Return [x, y] of the center of cell containing provided text 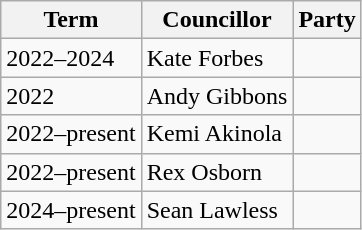
Party [327, 20]
2022–2024 [71, 58]
Kemi Akinola [217, 134]
Kate Forbes [217, 58]
Term [71, 20]
Andy Gibbons [217, 96]
Sean Lawless [217, 210]
2024–present [71, 210]
Rex Osborn [217, 172]
2022 [71, 96]
Councillor [217, 20]
